Pinpoint the cell where the given text exists, returning its [X, Y] midpoint coordinate. 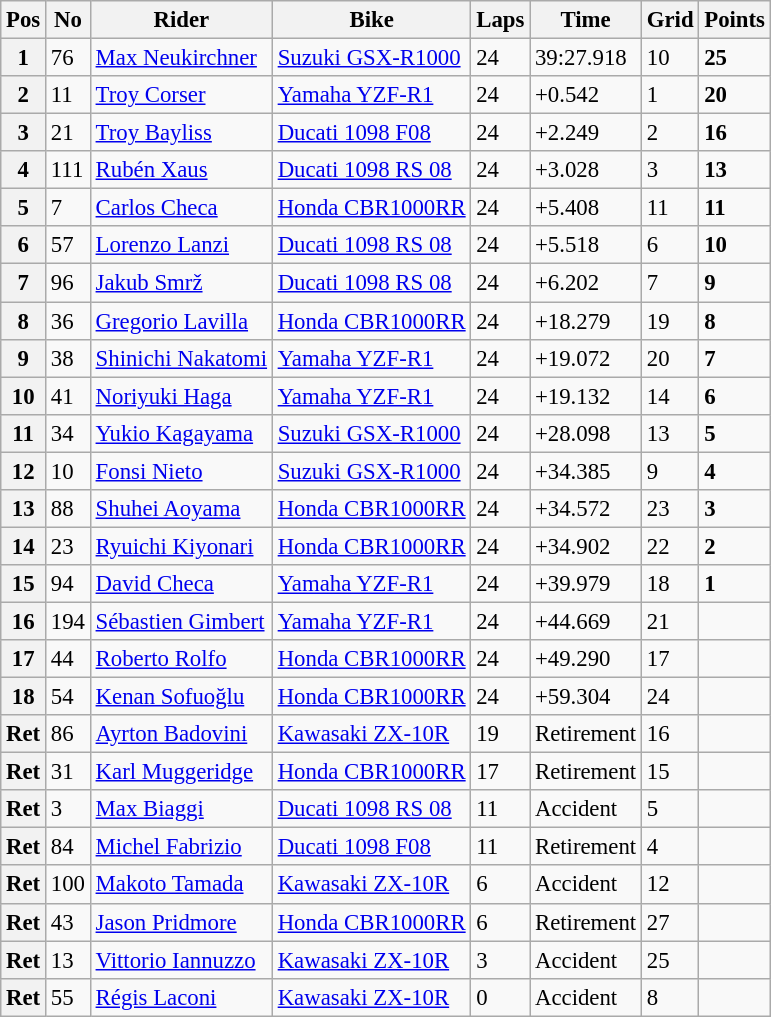
57 [68, 245]
Karl Muggeridge [181, 772]
94 [68, 584]
Max Biaggi [181, 809]
Rubén Xaus [181, 170]
Carlos Checa [181, 208]
+49.290 [586, 659]
+34.385 [586, 471]
+19.132 [586, 396]
76 [68, 58]
David Checa [181, 584]
100 [68, 885]
194 [68, 621]
44 [68, 659]
86 [68, 734]
Ayrton Badovini [181, 734]
Ryuichi Kiyonari [181, 546]
+18.279 [586, 321]
+28.098 [586, 433]
36 [68, 321]
+59.304 [586, 697]
54 [68, 697]
+0.542 [586, 95]
Pos [24, 20]
+2.249 [586, 133]
Roberto Rolfo [181, 659]
41 [68, 396]
+5.408 [586, 208]
Bike [372, 20]
Grid [670, 20]
Makoto Tamada [181, 885]
Troy Bayliss [181, 133]
Laps [500, 20]
31 [68, 772]
Lorenzo Lanzi [181, 245]
+34.902 [586, 546]
39:27.918 [586, 58]
Points [734, 20]
+6.202 [586, 283]
+39.979 [586, 584]
Jason Pridmore [181, 922]
Troy Corser [181, 95]
Yukio Kagayama [181, 433]
43 [68, 922]
Régis Laconi [181, 997]
Time [586, 20]
Rider [181, 20]
84 [68, 847]
No [68, 20]
Michel Fabrizio [181, 847]
Sébastien Gimbert [181, 621]
Fonsi Nieto [181, 471]
Jakub Smrž [181, 283]
27 [670, 922]
+19.072 [586, 358]
22 [670, 546]
0 [500, 997]
55 [68, 997]
Shinichi Nakatomi [181, 358]
Noriyuki Haga [181, 396]
Gregorio Lavilla [181, 321]
+3.028 [586, 170]
+5.518 [586, 245]
+44.669 [586, 621]
111 [68, 170]
Kenan Sofuoğlu [181, 697]
88 [68, 509]
Max Neukirchner [181, 58]
Shuhei Aoyama [181, 509]
+34.572 [586, 509]
34 [68, 433]
96 [68, 283]
38 [68, 358]
Vittorio Iannuzzo [181, 960]
